Pinpoint the cell where the given text exists, returning its (X, Y) midpoint coordinate. 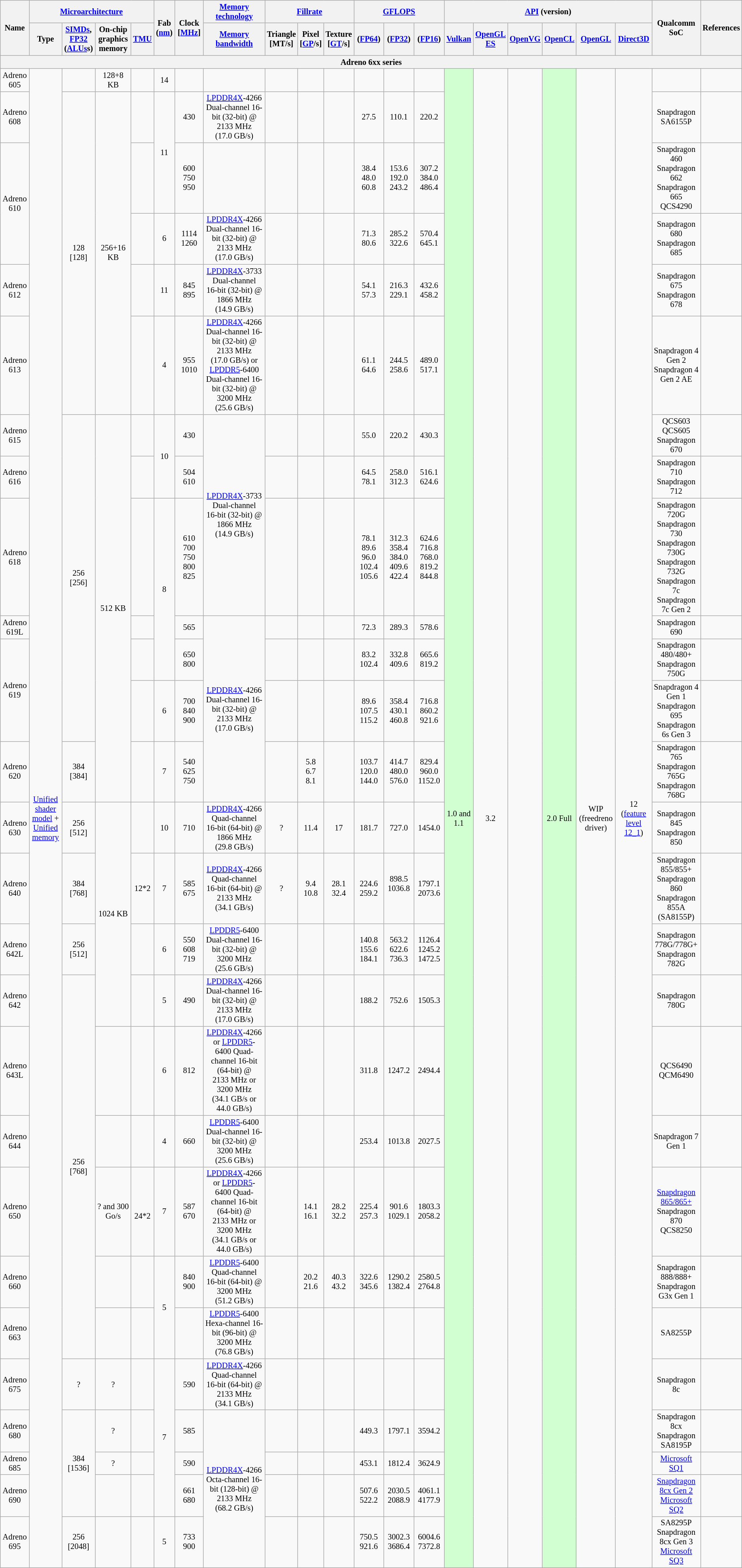
Snapdragon 7 Gen 1 (676, 1141)
LPDDR5-6400 Quad-channel 16-bit (64-bit) @ 3200 MHz (51.2 GB/s) (234, 1282)
Microarchitecture (92, 11)
38.4 48.0 60.8 (369, 178)
414.7 480.0 576.0 (399, 772)
Snapdragon 8cx Gen 2Microsoft SQ2 (676, 1496)
1454.0 (429, 828)
Adreno 615 (15, 435)
Adreno 695 (15, 1542)
Snapdragon 710Snapdragon 712 (676, 477)
OpenVG (525, 39)
256 [2048] (78, 1542)
Snapdragon 4 Gen 2Snapdragon 4 Gen 2 AE (676, 365)
1797.1 2073.6 (429, 888)
Snapdragon 8c (676, 1384)
181.7 (369, 828)
89.6107.5115.2 (369, 711)
(FP64) (369, 39)
550 608 719 (189, 949)
Adreno 619 (15, 690)
4061.1 4177.9 (429, 1496)
Snapdragon 888/888+Snapdragon G3x Gen 1 (676, 1282)
Snapdragon 480/480+Snapdragon 750G (676, 660)
585 (189, 1431)
QCS603QCS605Snapdragon 670 (676, 435)
14.116.1 (311, 1212)
Adreno 650 (15, 1212)
565 (189, 627)
432.6 458.2 (429, 290)
Adreno 644 (15, 1141)
Clock [MHz] (189, 28)
54.1 57.3 (369, 290)
Adreno 640 (15, 888)
Snapdragon 460Snapdragon 662Snapdragon 665QCS4290 (676, 178)
Adreno 663 (15, 1333)
SA8255P (676, 1333)
28.132.4 (339, 888)
516.1 624.6 (429, 477)
3.2 (491, 818)
710 (189, 828)
14 (165, 80)
898.5 1036.8 (399, 888)
624.6 716.8 768.0 819.2 844.8 (429, 557)
244.5258.6 (399, 365)
Snapdragon 855/855+Snapdragon 860Snapdragon 855A (SA8155P) (676, 888)
665.6 819.2 (429, 660)
8 (165, 590)
2.0 Full (560, 818)
Adreno 680 (15, 1431)
289.3 (399, 627)
188.2 (369, 1001)
285.2322.6 (399, 239)
750.5921.6 (369, 1542)
2494.4 (429, 1071)
Snapdragon 778G/778G+Snapdragon 782G (676, 949)
Adreno 616 (15, 477)
Snapdragon 4 Gen 1Snapdragon 695Snapdragon 6s Gen 3 (676, 711)
1.0 and 1.1 (459, 818)
Adreno 620 (15, 772)
600 750 950 (189, 178)
840 900 (189, 1282)
384 [1536] (78, 1463)
3594.2 (429, 1431)
140.8 155.6 184.1 (369, 949)
453.1 (369, 1463)
901.61029.1 (399, 1212)
812 (189, 1071)
Snapdragon 845Snapdragon 850 (676, 828)
Type (46, 39)
9.410.8 (311, 888)
Snapdragon 865/865+Snapdragon 870QCS8250 (676, 1212)
78.1 89.6 96.0 102.4 105.6 (369, 557)
489.0517.1 (429, 365)
Adreno 6xx series (371, 62)
72.3 (369, 627)
Snapdragon 765Snapdragon 765GSnapdragon 768G (676, 772)
API (version) (548, 11)
2030.5 2088.9 (399, 1496)
LPDDR4X-4266 Dual-channel 16-bit (32-bit) @ 2133 MHz (17.0 GB/s) orLPDDR5-6400 Dual-channel 16-bit (32-bit) @ 3200 MHz (25.6 GB/s) (234, 365)
17 (339, 828)
Unified shader model +Unified memory (46, 818)
358.4430.1460.8 (399, 711)
OpenGL ES (491, 39)
40.343.2 (339, 1282)
5.86.78.1 (311, 772)
Texture[GT/s] (339, 39)
TMU (142, 39)
Microsoft SQ1 (676, 1463)
3624.9 (429, 1463)
64.5 78.1 (369, 477)
12*2 (142, 888)
Name (15, 28)
716.8860.2921.6 (429, 711)
Direct3D (634, 39)
Adreno 619L (15, 627)
Snapdragon 675Snapdragon 678 (676, 290)
449.3 (369, 1431)
661 680 (189, 1496)
55.0 (369, 435)
Snapdragon 780G (676, 1001)
587 670 (189, 1212)
Adreno 618 (15, 557)
253.4 (369, 1141)
Snapdragon 720GSnapdragon 730Snapdragon 730GSnapdragon 732GSnapdragon 7cSnapdragon 7c Gen 2 (676, 557)
12 (feature level 12_1) (634, 818)
384 [768] (78, 888)
312.3 358.4 384.0 409.6 422.4 (399, 557)
311.8 (369, 1071)
Adreno 675 (15, 1384)
LPDDR4X-4266 Quad-channel 16-bit (64-bit) @ 1866 MHz (29.8 GB/s) (234, 828)
256 [256] (78, 578)
307.2 384.0 486.4 (429, 178)
3002.33686.4 (399, 1542)
Adreno 642L (15, 949)
578.6 (429, 627)
322.6345.6 (369, 1282)
QCS6490QCM6490 (676, 1071)
SA8295PSnapdragon 8cx Gen 3Microsoft SQ3 (676, 1542)
2027.5 (429, 1141)
GFLOPS (399, 11)
References (721, 28)
Adreno 608 (15, 117)
650800 (189, 660)
540625750 (189, 772)
9551010 (189, 365)
? and 300 Go/s (113, 1212)
Adreno 660 (15, 1282)
Vulkan (459, 39)
Adreno 690 (15, 1496)
OpenCL (560, 39)
1290.21382.4 (399, 1282)
Fab (nm) (165, 28)
Memory bandwidth (234, 39)
128 [128] (78, 253)
Adreno 613 (15, 365)
727.0 (399, 828)
Qualcomm SoC (676, 28)
Snapdragon 8cxSnapdragon SA8195P (676, 1431)
Adreno 630 (15, 828)
Snapdragon 690 (676, 627)
512 KB (113, 608)
Adreno 642 (15, 1001)
733900 (189, 1542)
OpenGL (596, 39)
61.164.6 (369, 365)
224.6 259.2 (369, 888)
256 [768] (78, 1167)
258.0 312.3 (399, 477)
Fillrate (309, 11)
1803.32058.2 (429, 1212)
2580.52764.8 (429, 1282)
700840900 (189, 711)
1126.4 1245.2 1472.5 (429, 949)
103.7 120.0 144.0 (369, 772)
507.6 522.2 (369, 1496)
20.221.6 (311, 1282)
6004.67372.8 (429, 1542)
1247.2 (399, 1071)
153.6 192.0 243.2 (399, 178)
SIMDs, FP32(ALUss) (78, 39)
225.4257.3 (369, 1212)
1505.3 (429, 1001)
430.3 (429, 435)
660 (189, 1141)
128+8 KB (113, 80)
563.2 622.6 736.3 (399, 949)
LPDDR4X-4266 Octa-channel 16-bit (128-bit) @ 2133 MHz (68.2 GB/s) (234, 1488)
Snapdragon SA6155P (676, 117)
752.6 (399, 1001)
(FP32) (399, 39)
216.3 229.1 (399, 290)
(FP16) (429, 39)
Adreno 612 (15, 290)
Memory technology (234, 11)
504 610 (189, 477)
Adreno 685 (15, 1463)
845 895 (189, 290)
Adreno 643L (15, 1071)
490 (189, 1001)
83.2 102.4 (369, 660)
Snapdragon 680Snapdragon 685 (676, 239)
570.4645.1 (429, 239)
71.380.6 (369, 239)
256+16 KB (113, 253)
585675 (189, 888)
11141260 (189, 239)
Triangle[MT/s] (282, 39)
110.1 (399, 117)
332.8 409.6 (399, 660)
27.5 (369, 117)
829.4 960.0 1152.0 (429, 772)
1024 KB (113, 914)
Adreno 605 (15, 80)
Adreno 610 (15, 203)
610 700 750 800 825 (189, 557)
1013.8 (399, 1141)
Pixel[GP/s] (311, 39)
On-chip graphics memory (113, 39)
384 [384] (78, 772)
1797.1 (399, 1431)
LPDDR5-6400 Hexa-channel 16-bit (96-bit) @ 3200 MHz (76.8 GB/s) (234, 1333)
1812.4 (399, 1463)
11.4 (311, 828)
24*2 (142, 1212)
WIP (freedreno driver) (596, 818)
28.232.2 (339, 1212)
